Output the (X, Y) coordinate of the center of the cell containing the given text.  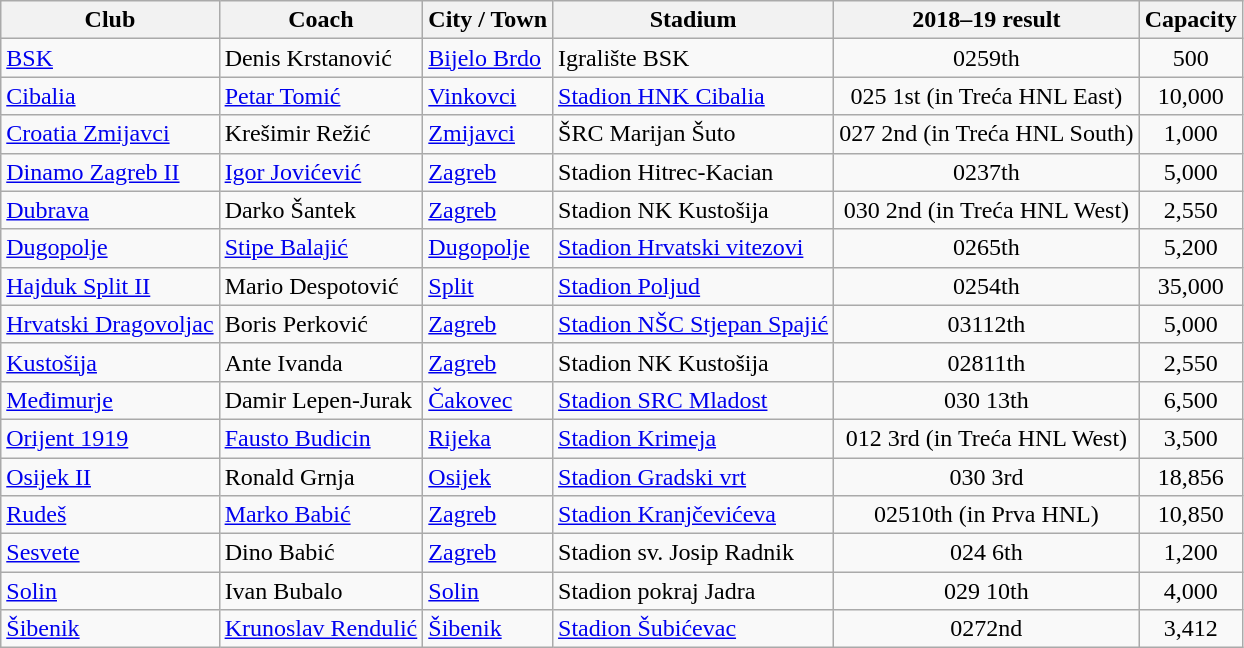
Stadium (694, 20)
0265th (987, 248)
025 1st (in Treća HNL East) (987, 96)
Zmijavci (488, 134)
Croatia Zmijavci (110, 134)
Fausto Budicin (321, 438)
4,000 (1190, 591)
Međimurje (110, 400)
0254th (987, 286)
Stadion Hitrec-Kacian (694, 172)
027 2nd (in Treća HNL South) (987, 134)
Club (110, 20)
Igor Jovićević (321, 172)
Split (488, 286)
Igralište BSK (694, 58)
Stadion HNK Cibalia (694, 96)
0237th (987, 172)
Stadion Gradski vrt (694, 477)
Čakovec (488, 400)
029 10th (987, 591)
030 2nd (in Treća HNL West) (987, 210)
6,500 (1190, 400)
Marko Babić (321, 515)
18,856 (1190, 477)
35,000 (1190, 286)
030 13th (987, 400)
Stadion Kranjčevićeva (694, 515)
Coach (321, 20)
Boris Perković (321, 324)
Stadion pokraj Jadra (694, 591)
Dubrava (110, 210)
City / Town (488, 20)
Osijek (488, 477)
Kustošija (110, 362)
500 (1190, 58)
Orijent 1919 (110, 438)
Dino Babić (321, 553)
Ronald Grnja (321, 477)
Stadion Hrvatski vitezovi (694, 248)
Stadion NŠC Stjepan Spajić (694, 324)
Capacity (1190, 20)
012 3rd (in Treća HNL West) (987, 438)
Stadion Krimeja (694, 438)
030 3rd (987, 477)
3,500 (1190, 438)
024 6th (987, 553)
5,200 (1190, 248)
Stadion SRC Mladost (694, 400)
BSK (110, 58)
Krešimir Režić (321, 134)
Ivan Bubalo (321, 591)
Stadion Šubićevac (694, 629)
ŠRC Marijan Šuto (694, 134)
Krunoslav Rendulić (321, 629)
02811th (987, 362)
3,412 (1190, 629)
Mario Despotović (321, 286)
Damir Lepen-Jurak (321, 400)
Stadion Poljud (694, 286)
Dinamo Zagreb II (110, 172)
Hrvatski Dragovoljac (110, 324)
Osijek II (110, 477)
Ante Ivanda (321, 362)
Cibalia (110, 96)
0272nd (987, 629)
1,000 (1190, 134)
0259th (987, 58)
Sesvete (110, 553)
Rijeka (488, 438)
Stadion sv. Josip Radnik (694, 553)
02510th (in Prva HNL) (987, 515)
Petar Tomić (321, 96)
Rudeš (110, 515)
10,000 (1190, 96)
1,200 (1190, 553)
Vinkovci (488, 96)
Stipe Balajić (321, 248)
Denis Krstanović (321, 58)
Hajduk Split II (110, 286)
10,850 (1190, 515)
2018–19 result (987, 20)
Bijelo Brdo (488, 58)
Darko Šantek (321, 210)
03112th (987, 324)
